Return the (X, Y) coordinate for the center point of the cell that contains the specified text.  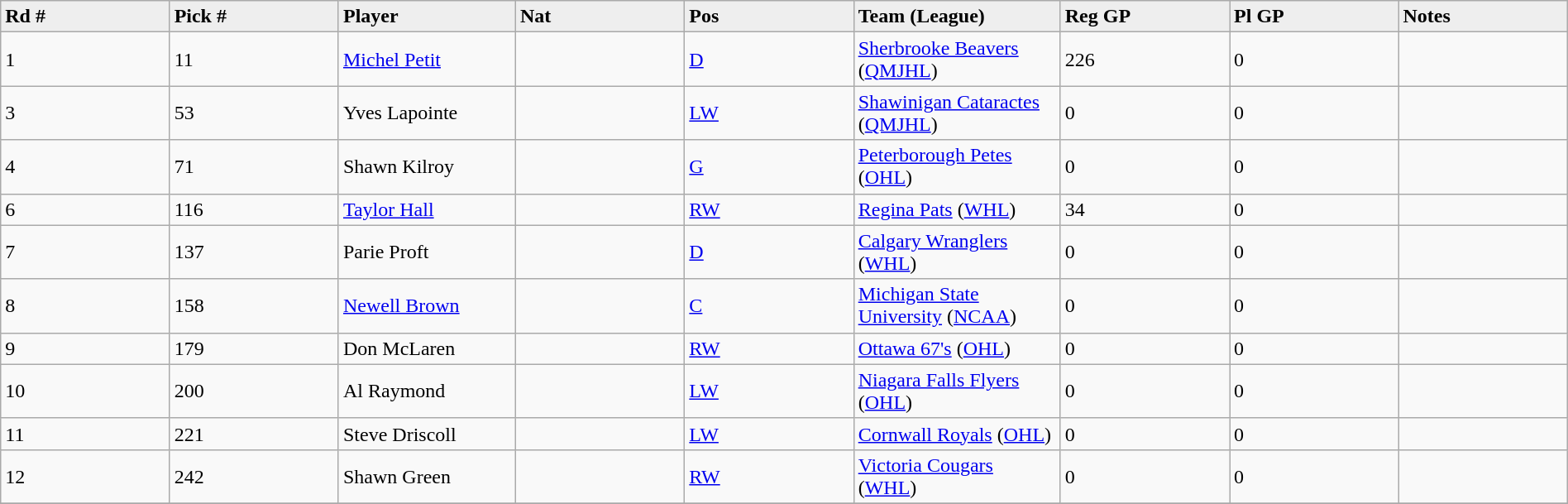
Notes (1483, 17)
Pl GP (1314, 17)
4 (85, 167)
Newell Brown (427, 306)
71 (254, 167)
Don McLaren (427, 348)
Calgary Wranglers (WHL) (957, 252)
Yves Lapointe (427, 113)
12 (85, 477)
10 (85, 391)
Parie Proft (427, 252)
7 (85, 252)
Regina Pats (WHL) (957, 209)
Niagara Falls Flyers (OHL) (957, 391)
G (769, 167)
Shawinigan Cataractes (QMJHL) (957, 113)
Peterborough Petes (OHL) (957, 167)
1 (85, 60)
Shawn Green (427, 477)
34 (1145, 209)
179 (254, 348)
Michel Petit (427, 60)
Reg GP (1145, 17)
53 (254, 113)
Player (427, 17)
Ottawa 67's (OHL) (957, 348)
Victoria Cougars (WHL) (957, 477)
9 (85, 348)
158 (254, 306)
Pick # (254, 17)
Sherbrooke Beavers (QMJHL) (957, 60)
116 (254, 209)
242 (254, 477)
221 (254, 434)
Pos (769, 17)
Team (League) (957, 17)
8 (85, 306)
C (769, 306)
Rd # (85, 17)
Steve Driscoll (427, 434)
Cornwall Royals (OHL) (957, 434)
Al Raymond (427, 391)
Shawn Kilroy (427, 167)
Taylor Hall (427, 209)
226 (1145, 60)
Michigan State University (NCAA) (957, 306)
3 (85, 113)
Nat (600, 17)
200 (254, 391)
6 (85, 209)
137 (254, 252)
